Extract the [X, Y] coordinate from the center of the cell holding the provided text.  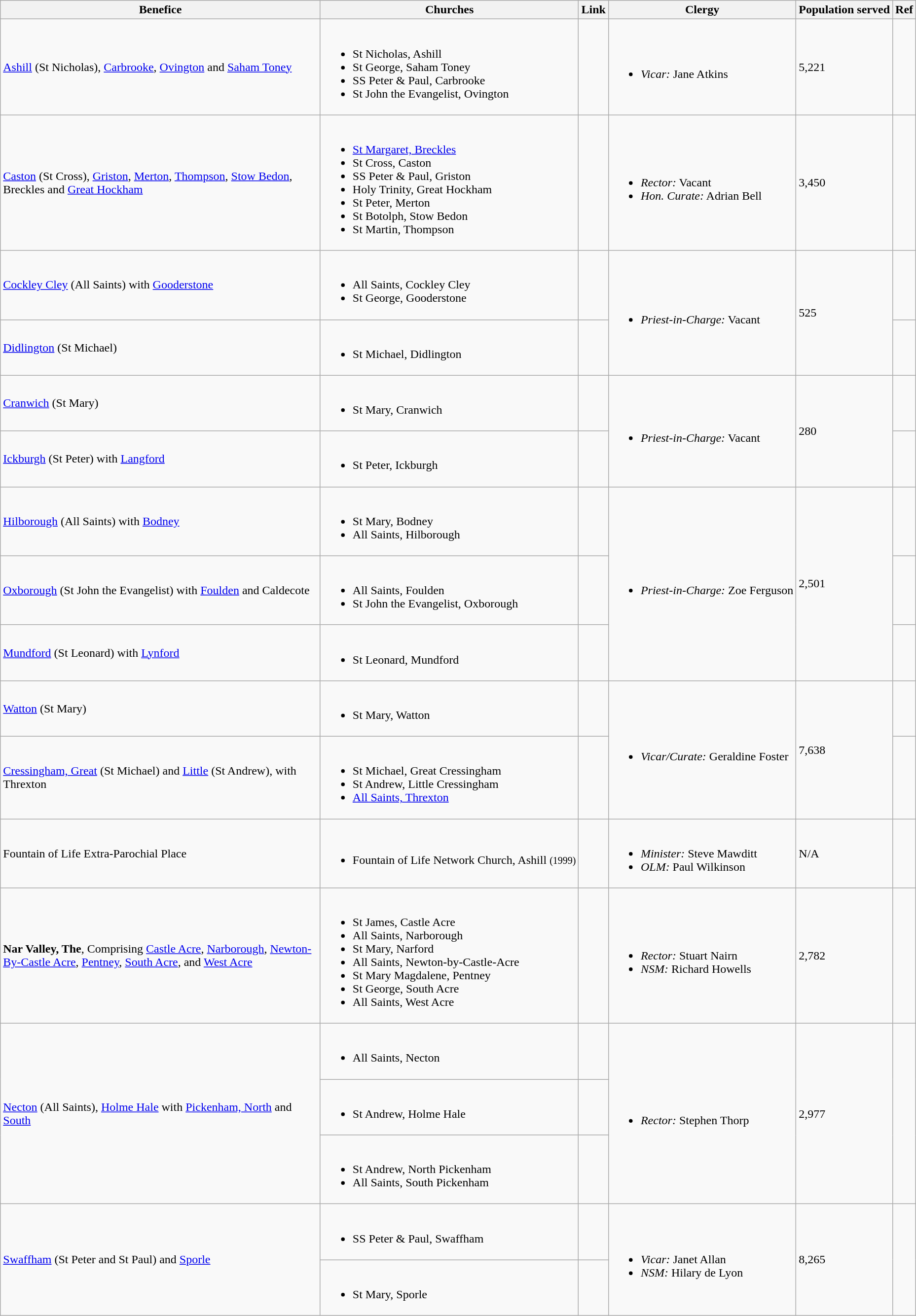
Minister: Steve MawdittOLM: Paul Wilkinson [702, 853]
All Saints, Necton [449, 1051]
Benefice [161, 10]
Vicar/Curate: Geraldine Foster [702, 749]
St Mary, Sporle [449, 1288]
N/A [844, 853]
Fountain of Life Extra-Parochial Place [161, 853]
Vicar: Jane Atkins [702, 67]
St Mary, Cranwich [449, 403]
Fountain of Life Network Church, Ashill (1999) [449, 853]
Watton (St Mary) [161, 708]
Caston (St Cross), Griston, Merton, Thompson, Stow Bedon, Breckles and Great Hockham [161, 182]
Population served [844, 10]
St Andrew, North PickenhamAll Saints, South Pickenham [449, 1170]
Cockley Cley (All Saints) with Gooderstone [161, 285]
Didlington (St Michael) [161, 347]
2,782 [844, 956]
8,265 [844, 1260]
Nar Valley, The, Comprising Castle Acre, Narborough, Newton-By-Castle Acre, Pentney, South Acre, and West Acre [161, 956]
Ickburgh (St Peter) with Langford [161, 459]
All Saints, Cockley CleySt George, Gooderstone [449, 285]
Churches [449, 10]
Ashill (St Nicholas), Carbrooke, Ovington and Saham Toney [161, 67]
Clergy [702, 10]
280 [844, 431]
525 [844, 313]
Mundford (St Leonard) with Lynford [161, 653]
5,221 [844, 67]
St Margaret, BrecklesSt Cross, CastonSS Peter & Paul, GristonHoly Trinity, Great HockhamSt Peter, MertonSt Botolph, Stow BedonSt Martin, Thompson [449, 182]
SS Peter & Paul, Swaffham [449, 1232]
St Michael, Didlington [449, 347]
Cranwich (St Mary) [161, 403]
St Michael, Great CressinghamSt Andrew, Little CressinghamAll Saints, Threxton [449, 777]
Priest-in-Charge: Zoe Ferguson [702, 584]
Oxborough (St John the Evangelist) with Foulden and Caldecote [161, 590]
All Saints, FouldenSt John the Evangelist, Oxborough [449, 590]
Rector: VacantHon. Curate: Adrian Bell [702, 182]
Rector: Stuart NairnNSM: Richard Howells [702, 956]
Cressingham, Great (St Michael) and Little (St Andrew), with Threxton [161, 777]
7,638 [844, 749]
Swaffham (St Peter and St Paul) and Sporle [161, 1260]
Rector: Stephen Thorp [702, 1114]
St Leonard, Mundford [449, 653]
Ref [905, 10]
3,450 [844, 182]
St Peter, Ickburgh [449, 459]
2,501 [844, 584]
Necton (All Saints), Holme Hale with Pickenham, North and South [161, 1114]
2,977 [844, 1114]
St Mary, BodneyAll Saints, Hilborough [449, 521]
Vicar: Janet AllanNSM: Hilary de Lyon [702, 1260]
St Andrew, Holme Hale [449, 1107]
St Mary, Watton [449, 708]
Hilborough (All Saints) with Bodney [161, 521]
Link [593, 10]
St Nicholas, AshillSt George, Saham ToneySS Peter & Paul, CarbrookeSt John the Evangelist, Ovington [449, 67]
